Pinpoint the cell where the given text exists, returning its (x, y) midpoint coordinate. 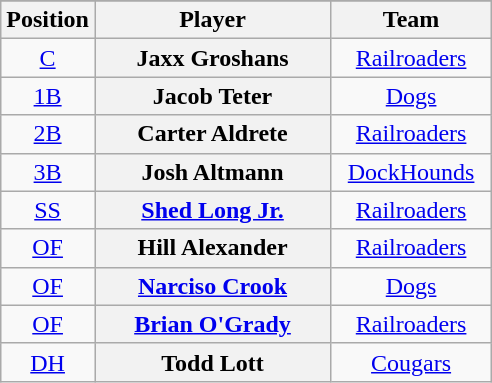
SS (48, 210)
DockHounds (412, 172)
Player (212, 20)
Jacob Teter (212, 96)
Cougars (412, 362)
Todd Lott (212, 362)
Hill Alexander (212, 248)
1B (48, 96)
Narciso Crook (212, 286)
Carter Aldrete (212, 134)
Shed Long Jr. (212, 210)
DH (48, 362)
Brian O'Grady (212, 324)
3B (48, 172)
Position (48, 20)
Josh Altmann (212, 172)
C (48, 58)
2B (48, 134)
Team (412, 20)
Jaxx Groshans (212, 58)
